Find where the given text appears and provide that cell's center as [X, Y] coordinate. 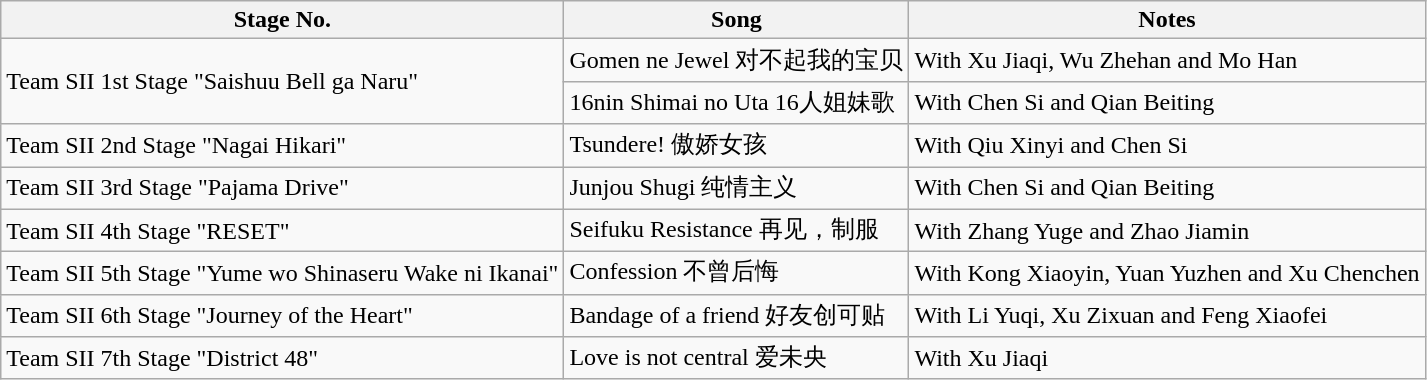
Seifuku Resistance 再见，制服 [736, 230]
With Xu Jiaqi [1167, 358]
Team SII 7th Stage "District 48" [282, 358]
Team SII 6th Stage "Journey of the Heart" [282, 316]
Junjou Shugi 纯情主义 [736, 188]
With Qiu Xinyi and Chen Si [1167, 146]
With Kong Xiaoyin, Yuan Yuzhen and Xu Chenchen [1167, 274]
Notes [1167, 20]
Team SII 5th Stage "Yume wo Shinaseru Wake ni Ikanai" [282, 274]
Team SII 3rd Stage "Pajama Drive" [282, 188]
With Li Yuqi, Xu Zixuan and Feng Xiaofei [1167, 316]
Love is not central 爱未央 [736, 358]
Bandage of a friend 好友创可贴 [736, 316]
Team SII 2nd Stage "Nagai Hikari" [282, 146]
Team SII 4th Stage "RESET" [282, 230]
Gomen ne Jewel 对不起我的宝贝 [736, 60]
Team SII 1st Stage "Saishuu Bell ga Naru" [282, 82]
Tsundere! 傲娇女孩 [736, 146]
16nin Shimai no Uta 16人姐妹歌 [736, 102]
Stage No. [282, 20]
Confession 不曾后悔 [736, 274]
With Zhang Yuge and Zhao Jiamin [1167, 230]
Song [736, 20]
With Xu Jiaqi, Wu Zhehan and Mo Han [1167, 60]
